Capture the cell that displays the provided text and extract its [x, y] central coordinate. 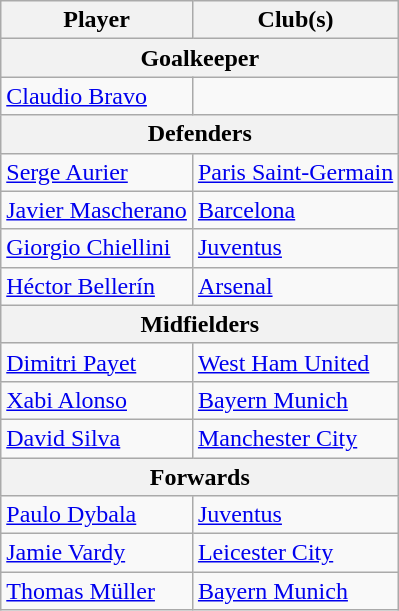
Forwards [200, 477]
Leicester City [295, 553]
Midfielders [200, 324]
Javier Mascherano [97, 210]
Barcelona [295, 210]
Goalkeeper [200, 58]
Club(s) [295, 20]
West Ham United [295, 362]
Arsenal [295, 286]
Paris Saint-Germain [295, 172]
Héctor Bellerín [97, 286]
Giorgio Chiellini [97, 248]
Player [97, 20]
Dimitri Payet [97, 362]
Paulo Dybala [97, 515]
David Silva [97, 438]
Claudio Bravo [97, 96]
Defenders [200, 134]
Serge Aurier [97, 172]
Jamie Vardy [97, 553]
Manchester City [295, 438]
Xabi Alonso [97, 400]
Thomas Müller [97, 591]
